Capture the cell that displays the provided text and extract its [X, Y] central coordinate. 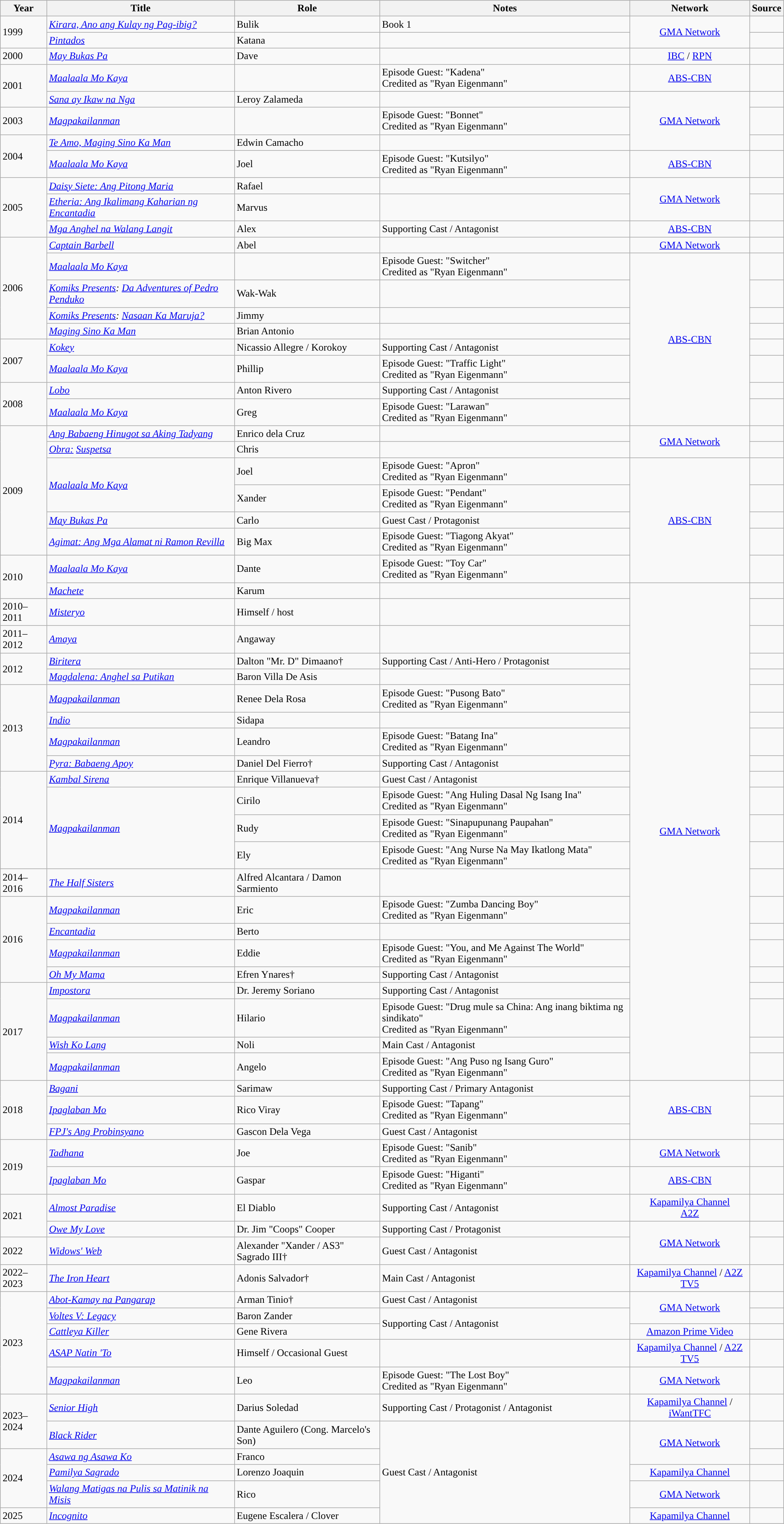
Episode Guest: "The Lost Boy" Credited as "Ryan Eigenmann" [505, 1381]
Rico [307, 1494]
Big Max [307, 541]
ASAP Natin 'To [140, 1353]
Asawa ng Asawa Ko [140, 1457]
Supporting Cast / Primary Antagonist [505, 1088]
Episode Guest: "You, and Me Against The World" Credited as "Ryan Eigenmann" [505, 953]
Sidapa [307, 720]
2010–2011 [23, 612]
Rico Viray [307, 1110]
Episode Guest: "Ang Huling Dasal Ng Isang Ina" Credited as "Ryan Eigenmann" [505, 801]
Gaspar [307, 1180]
Bagani [140, 1088]
Abot-Kamay na Pangarap [140, 1299]
Walang Matigas na Pulis sa Matinik na Misis [140, 1494]
Dave [307, 56]
2014 [23, 820]
Episode Guest: "Apron" Credited as "Ryan Eigenmann" [505, 471]
Kapamilya Channel / iWantTFC [690, 1408]
Notes [505, 8]
Obra: Suspetsa [140, 449]
2022–2023 [23, 1278]
Mga Anghel na Walang Langit [140, 229]
Network [690, 8]
Cattleya Killer [140, 1332]
Machete [140, 590]
Nicassio Allegre / Korokoy [307, 347]
Abel [307, 245]
2007 [23, 361]
Source [766, 8]
Komiks Presents: Da Adventures of Pedro Penduko [140, 294]
Dalton "Mr. D" Dimaano† [307, 661]
Episode Guest: "Higanti" Credited as "Ryan Eigenmann" [505, 1180]
Alfred Alcantara / Damon Sarmiento [307, 882]
FPJ's Ang Probinsyano [140, 1131]
Encantadia [140, 931]
2013 [23, 728]
Brian Antonio [307, 331]
Year [23, 8]
Greg [307, 412]
Episode Guest: "Zumba Dancing Boy" Credited as "Ryan Eigenmann" [505, 910]
Wak-Wak [307, 294]
Renee Dela Rosa [307, 699]
Eddie [307, 953]
Supporting Cast / Anti-Hero / Protagonist [505, 661]
2024 [23, 1478]
Episode Guest: "Tiagong Akyat" Credited as "Ryan Eigenmann" [505, 541]
2014–2016 [23, 882]
Alex [307, 229]
Captain Barbell [140, 245]
Incognito [140, 1516]
Enrico dela Cruz [307, 434]
Episode Guest: "Ang Nurse Na May Ikatlong Mata" Credited as "Ryan Eigenmann" [505, 855]
Baron Zander [307, 1316]
Daniel Del Fierro† [307, 763]
Pyra: Babaeng Apoy [140, 763]
El Diablo [307, 1207]
Amaya [140, 639]
2005 [23, 207]
2021 [23, 1216]
Te Amo, Maging Sino Ka Man [140, 142]
2022 [23, 1251]
Darius Soledad [307, 1408]
2001 [23, 85]
The Iron Heart [140, 1278]
Widows' Web [140, 1251]
Maging Sino Ka Man [140, 331]
Alexander "Xander / AS3" Sagrado III† [307, 1251]
Amazon Prime Video [690, 1332]
Karum [307, 590]
Eric [307, 910]
Misteryo [140, 612]
Marvus [307, 207]
IBC / RPN [690, 56]
Adonis Salvador† [307, 1278]
Sana ay Ikaw na Nga [140, 99]
Dr. Jeremy Soriano [307, 991]
2019 [23, 1167]
Lorenzo Joaquin [307, 1472]
Daisy Siete: Ang Pitong Maria [140, 186]
Almost Paradise [140, 1207]
Wish Ko Lang [140, 1045]
Berto [307, 931]
Noli [307, 1045]
Episode Guest: "Sinapupunang Paupahan" Credited as "Ryan Eigenmann" [505, 828]
Oh My Mama [140, 975]
Episode Guest: "Sanib" Credited as "Ryan Eigenmann" [505, 1153]
Sarimaw [307, 1088]
Cirilo [307, 801]
Episode Guest: "Pusong Bato" Credited as "Ryan Eigenmann" [505, 699]
Episode Guest: "Drug mule sa China: Ang inang biktima ng sindikato" Credited as "Ryan Eigenmann" [505, 1018]
Bulik [307, 24]
2008 [23, 404]
Pamilya Sagrado [140, 1472]
Lobo [140, 390]
Dante Aguilero (Cong. Marcelo's Son) [307, 1435]
Xander [307, 499]
The Half Sisters [140, 882]
Guest Cast / Protagonist [505, 520]
Kirara, Ano ang Kulay ng Pag-ibig? [140, 24]
Tadhana [140, 1153]
Edwin Camacho [307, 142]
Franco [307, 1457]
Supporting Cast / Protagonist / Antagonist [505, 1408]
Episode Guest: "Pendant" Credited as "Ryan Eigenmann" [505, 499]
Eugene Escalera / Clover [307, 1516]
Episode Guest: "Kutsilyo" Credited as "Ryan Eigenmann" [505, 164]
Kokey [140, 347]
Leo [307, 1381]
Episode Guest: "Switcher" Credited as "Ryan Eigenmann" [505, 266]
Episode Guest: "Tapang" Credited as "Ryan Eigenmann" [505, 1110]
Chris [307, 449]
Magdalena: Anghel sa Putikan [140, 677]
Enrique Villanueva† [307, 779]
Gascon Dela Vega [307, 1131]
Pintados [140, 40]
2000 [23, 56]
2011–2012 [23, 639]
Carlo [307, 520]
2010 [23, 576]
Episode Guest: "Batang Ina" Credited as "Ryan Eigenmann" [505, 741]
Impostora [140, 991]
2018 [23, 1110]
2023–2024 [23, 1421]
Kambal Sirena [140, 779]
Angelo [307, 1067]
Phillip [307, 369]
Katana [307, 40]
Episode Guest: "Ang Puso ng Isang Guro" Credited as "Ryan Eigenmann" [505, 1067]
Leandro [307, 741]
2017 [23, 1031]
Etheria: Ang Ikalimang Kaharian ng Encantadia [140, 207]
Efren Ynares† [307, 975]
Jimmy [307, 315]
2025 [23, 1516]
Indio [140, 720]
Rafael [307, 186]
Voltes V: Legacy [140, 1316]
Ang Babaeng Hinugot sa Aking Tadyang [140, 434]
Joe [307, 1153]
Black Rider [140, 1435]
Dr. Jim "Coops" Cooper [307, 1229]
Anton Rivero [307, 390]
2003 [23, 121]
Hilario [307, 1018]
Himself / Occasional Guest [307, 1353]
Episode Guest: "Toy Car" Credited as "Ryan Eigenmann" [505, 569]
Rudy [307, 828]
Episode Guest: "Bonnet" Credited as "Ryan Eigenmann" [505, 121]
Supporting Cast / Protagonist [505, 1229]
Episode Guest: "Kadena" Credited as "Ryan Eigenmann" [505, 78]
Episode Guest: "Larawan" Credited as "Ryan Eigenmann" [505, 412]
2016 [23, 939]
Kapamilya Channel A2Z [690, 1207]
2012 [23, 669]
Leroy Zalameda [307, 99]
Baron Villa De Asis [307, 677]
2023 [23, 1343]
Book 1 [505, 24]
Komiks Presents: Nasaan Ka Maruja? [140, 315]
Role [307, 8]
2004 [23, 156]
Angaway [307, 639]
Himself / host [307, 612]
Owe My Love [140, 1229]
2006 [23, 288]
Biritera [140, 661]
Episode Guest: "Traffic Light" Credited as "Ryan Eigenmann" [505, 369]
Agimat: Ang Mga Alamat ni Ramon Revilla [140, 541]
Dante [307, 569]
1999 [23, 32]
Title [140, 8]
Arman Tinio† [307, 1299]
Gene Rivera [307, 1332]
Senior High [140, 1408]
2009 [23, 490]
Ely [307, 855]
